Pinpoint the cell where the given text exists, returning its (x, y) midpoint coordinate. 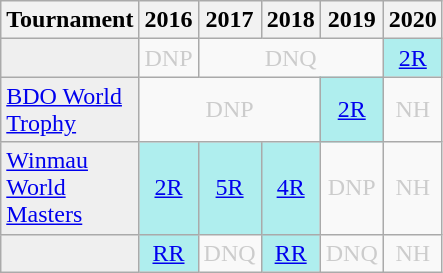
2019 (352, 20)
2020 (412, 20)
2018 (290, 20)
2016 (168, 20)
4R (290, 188)
BDO World Trophy (70, 110)
Winmau World Masters (70, 188)
5R (230, 188)
2017 (230, 20)
Tournament (70, 20)
